Capture the cell that displays the provided text and extract its [X, Y] central coordinate. 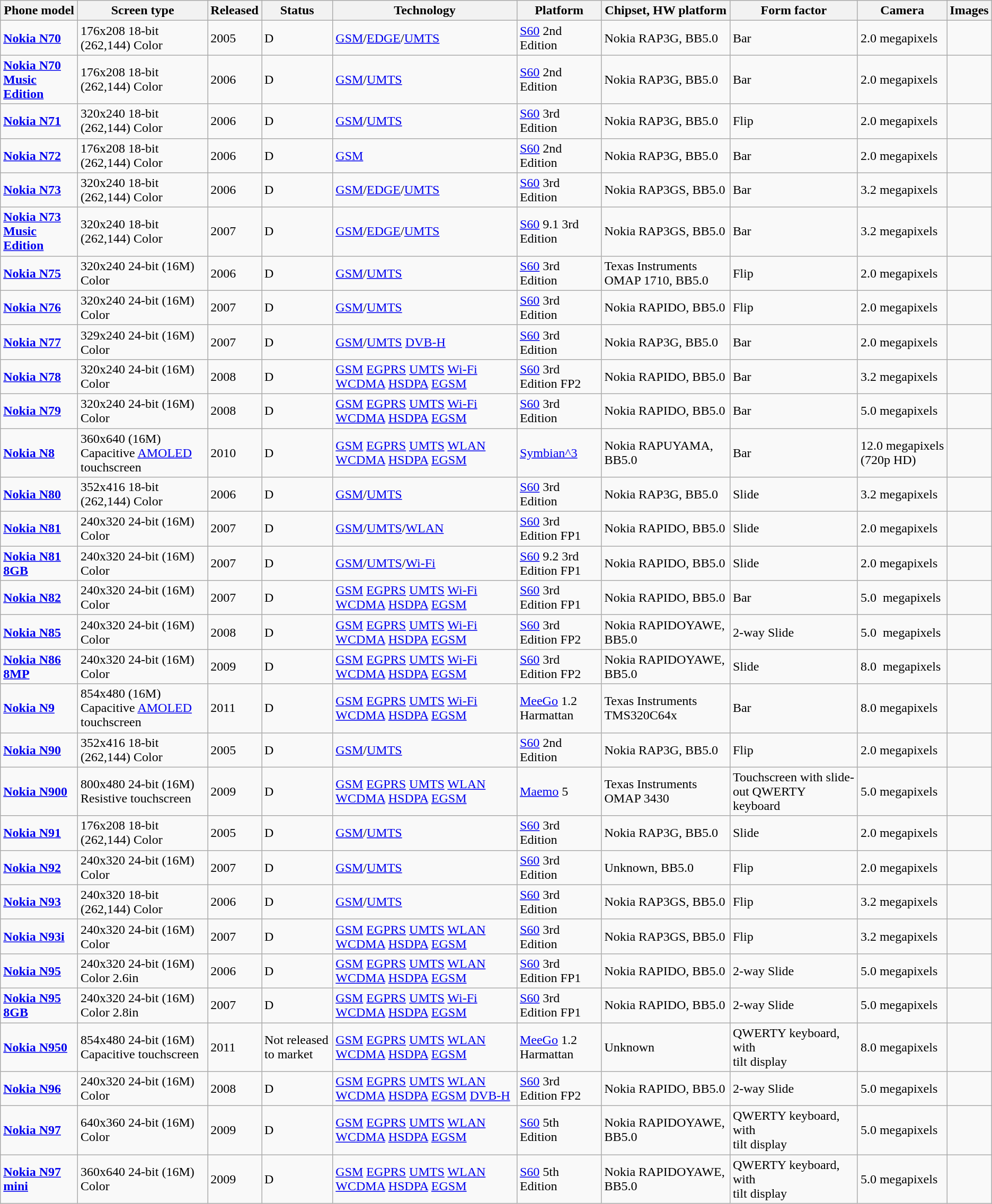
Nokia N86 8MP [39, 666]
Nokia N81 [39, 529]
Nokia N93 [39, 902]
Symbian^3 [559, 452]
S60 9.1 3rd Edition [559, 231]
240x320 18-bit (262,144) Color [143, 902]
GSM/UMTS DVB-H [425, 342]
GSM [425, 156]
854x480 24-bit (16M) Capacitive touchscreen [143, 1047]
Nokia N90 [39, 750]
Technology [425, 11]
Nokia N950 [39, 1047]
12.0 megapixels(720p HD) [902, 452]
360x640 (16M) Capacitive AMOLED touchscreen [143, 452]
Camera [902, 11]
GSM EGPRS UMTS WLAN WCDMA HSDPA EGSM DVB-H [425, 1089]
Nokia N73 Music Edition [39, 231]
Nokia RAPUYAMA, BB5.0 [666, 452]
Screen type [143, 11]
Nokia N70 Music Edition [39, 79]
Nokia N73 [39, 190]
S60 9.2 3rd Edition FP1 [559, 564]
Nokia N77 [39, 342]
Nokia N72 [39, 156]
854x480 (16M) Capacitive AMOLED touchscreen [143, 708]
Unknown [666, 1047]
Nokia N78 [39, 376]
Nokia N75 [39, 273]
360x640 24-bit (16M) Color [143, 1179]
Nokia N76 [39, 307]
Nokia N81 8GB [39, 564]
240x320 24-bit (16M) Color 2.8in [143, 1005]
Status [297, 11]
Nokia N9 [39, 708]
Nokia N95 [39, 970]
Nokia N85 [39, 632]
Texas Instruments OMAP 3430 [666, 791]
Unknown, BB5.0 [666, 868]
Nokia N93i [39, 937]
Phone model [39, 11]
Nokia N71 [39, 121]
640x360 24-bit (16M) Color [143, 1130]
Chipset, HW platform [666, 11]
Nokia N97 mini [39, 1179]
Nokia N82 [39, 597]
Touchscreen with slide-out QWERTY keyboard [794, 791]
329x240 24-bit (16M) Color [143, 342]
Released [235, 11]
Nokia N70 [39, 38]
Nokia N80 [39, 495]
Nokia N92 [39, 868]
Platform [559, 11]
GSM/UMTS/WLAN [425, 529]
Nokia N79 [39, 411]
Maemo 5 [559, 791]
Texas Instruments TMS320C64x [666, 708]
Nokia N900 [39, 791]
2010 [235, 452]
Nokia N95 8GB [39, 1005]
GSM/UMTS/Wi-Fi [425, 564]
Not released to market [297, 1047]
Texas Instruments OMAP 1710, BB5.0 [666, 273]
Form factor [794, 11]
Nokia N91 [39, 833]
Nokia N97 [39, 1130]
Images [969, 11]
Nokia N8 [39, 452]
240x320 24-bit (16M) Color 2.6in [143, 970]
Nokia N96 [39, 1089]
800x480 24-bit (16M) Resistive touchscreen [143, 791]
